Identify which cell holds the provided text, then report its [x, y] central coordinate. 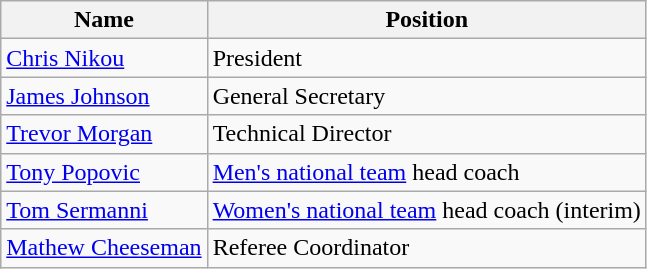
Referee Coordinator [426, 248]
Trevor Morgan [104, 134]
Mathew Cheeseman [104, 248]
Tom Sermanni [104, 210]
Technical Director [426, 134]
Tony Popovic [104, 172]
Position [426, 20]
General Secretary [426, 96]
President [426, 58]
Men's national team head coach [426, 172]
Chris Nikou [104, 58]
Women's national team head coach (interim) [426, 210]
James Johnson [104, 96]
Name [104, 20]
